Identify which cell holds the provided text, then report its (x, y) central coordinate. 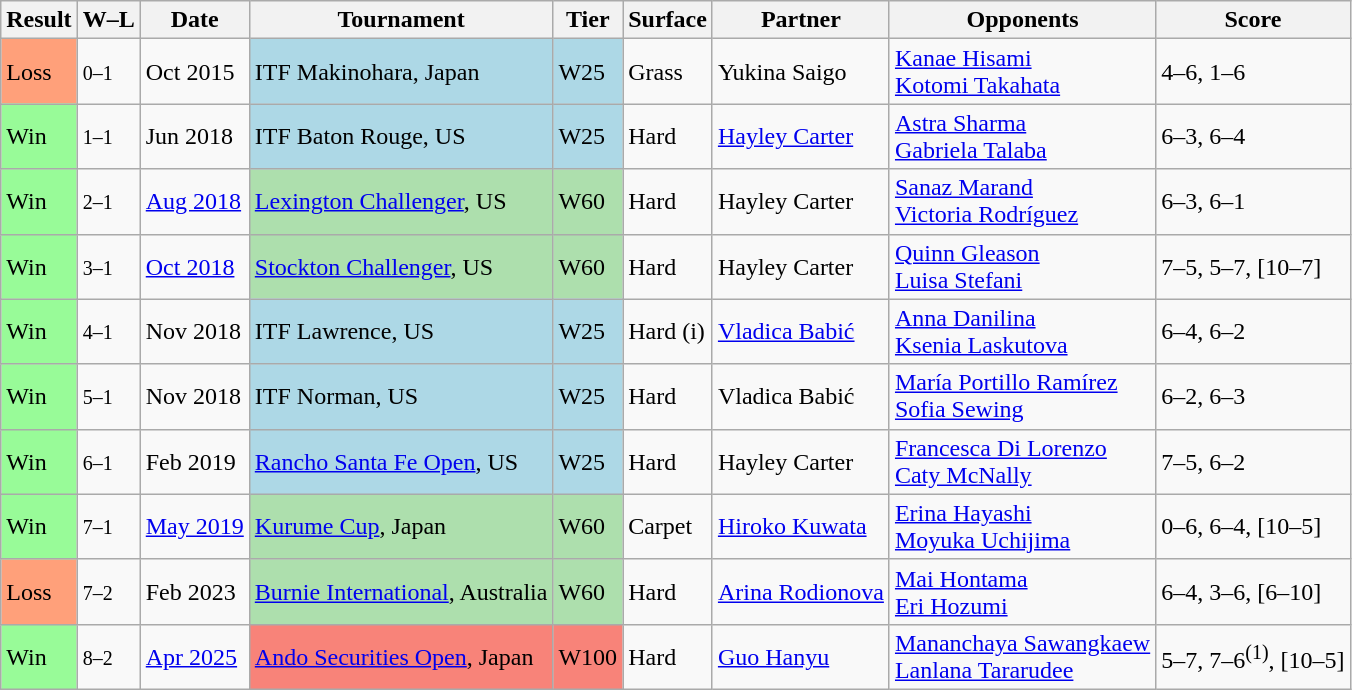
1–1 (108, 136)
Opponents (1022, 20)
5–1 (108, 396)
Sanaz Marand Victoria Rodríguez (1022, 202)
ITF Makinohara, Japan (401, 72)
W100 (588, 656)
5–7, 7–6(1), [10–5] (1253, 656)
7–2 (108, 592)
3–1 (108, 266)
Partner (800, 20)
6–4, 3–6, [6–10] (1253, 592)
Erina Hayashi Moyuka Uchijima (1022, 526)
Anna Danilina Ksenia Laskutova (1022, 332)
Feb 2019 (194, 462)
2–1 (108, 202)
6–2, 6–3 (1253, 396)
Francesca Di Lorenzo Caty McNally (1022, 462)
Result (39, 20)
0–1 (108, 72)
Jun 2018 (194, 136)
4–6, 1–6 (1253, 72)
Feb 2023 (194, 592)
Tournament (401, 20)
Mai Hontama Eri Hozumi (1022, 592)
Astra Sharma Gabriela Talaba (1022, 136)
Oct 2018 (194, 266)
6–1 (108, 462)
7–1 (108, 526)
Yukina Saigo (800, 72)
7–5, 5–7, [10–7] (1253, 266)
W–L (108, 20)
Ando Securities Open, Japan (401, 656)
Surface (668, 20)
Date (194, 20)
Hard (i) (668, 332)
Apr 2025 (194, 656)
Tier (588, 20)
Score (1253, 20)
ITF Baton Rouge, US (401, 136)
6–3, 6–1 (1253, 202)
0–6, 6–4, [10–5] (1253, 526)
ITF Norman, US (401, 396)
María Portillo Ramírez Sofia Sewing (1022, 396)
4–1 (108, 332)
Aug 2018 (194, 202)
Mananchaya Sawangkaew Lanlana Tararudee (1022, 656)
Rancho Santa Fe Open, US (401, 462)
8–2 (108, 656)
Oct 2015 (194, 72)
Guo Hanyu (800, 656)
Kurume Cup, Japan (401, 526)
Grass (668, 72)
7–5, 6–2 (1253, 462)
Carpet (668, 526)
May 2019 (194, 526)
Arina Rodionova (800, 592)
Kanae Hisami Kotomi Takahata (1022, 72)
Quinn Gleason Luisa Stefani (1022, 266)
Hiroko Kuwata (800, 526)
Burnie International, Australia (401, 592)
6–4, 6–2 (1253, 332)
Stockton Challenger, US (401, 266)
ITF Lawrence, US (401, 332)
Lexington Challenger, US (401, 202)
6–3, 6–4 (1253, 136)
